Find where the given text appears and provide that cell's center as [x, y] coordinate. 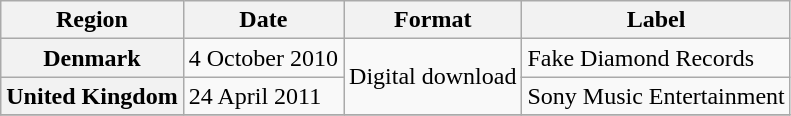
Label [656, 20]
Date [263, 20]
United Kingdom [92, 96]
Format [433, 20]
4 October 2010 [263, 58]
Sony Music Entertainment [656, 96]
Region [92, 20]
Fake Diamond Records [656, 58]
Digital download [433, 77]
24 April 2011 [263, 96]
Denmark [92, 58]
